Return (X, Y) of the center of cell containing provided text 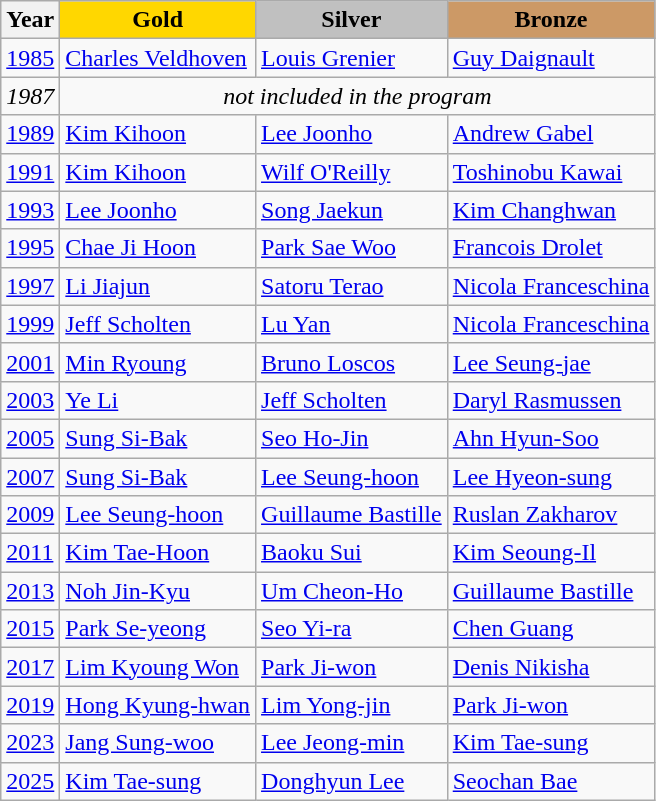
2011 (30, 553)
Bronze (551, 20)
2007 (30, 477)
2023 (30, 743)
2017 (30, 667)
2001 (30, 362)
Kim Seoung-Il (551, 553)
Seochan Bae (551, 781)
Chae Ji Hoon (158, 248)
Louis Grenier (352, 58)
Chen Guang (551, 629)
not included in the program (358, 96)
1989 (30, 134)
Wilf O'Reilly (352, 172)
Ruslan Zakharov (551, 515)
2003 (30, 400)
Baoku Sui (352, 553)
Hong Kyung-hwan (158, 705)
Bruno Loscos (352, 362)
Noh Jin-Kyu (158, 591)
1987 (30, 96)
Kim Tae-Hoon (158, 553)
2019 (30, 705)
Um Cheon-Ho (352, 591)
Donghyun Lee (352, 781)
2025 (30, 781)
Jang Sung-woo (158, 743)
Lu Yan (352, 324)
Charles Veldhoven (158, 58)
2005 (30, 438)
1985 (30, 58)
2013 (30, 591)
2009 (30, 515)
1999 (30, 324)
1991 (30, 172)
1993 (30, 210)
Min Ryoung (158, 362)
Seo Yi-ra (352, 629)
Lim Kyoung Won (158, 667)
Park Se-yeong (158, 629)
Seo Ho-Jin (352, 438)
Toshinobu Kawai (551, 172)
Denis Nikisha (551, 667)
Ye Li (158, 400)
Li Jiajun (158, 286)
Park Sae Woo (352, 248)
Francois Drolet (551, 248)
Andrew Gabel (551, 134)
Song Jaekun (352, 210)
Daryl Rasmussen (551, 400)
1997 (30, 286)
Lim Yong-jin (352, 705)
Lee Jeong-min (352, 743)
Lee Seung-jae (551, 362)
2015 (30, 629)
Kim Changhwan (551, 210)
Year (30, 20)
Lee Hyeon-sung (551, 477)
Silver (352, 20)
1995 (30, 248)
Satoru Terao (352, 286)
Gold (158, 20)
Ahn Hyun-Soo (551, 438)
Guy Daignault (551, 58)
